For the text-containing cell, return its midpoint in (X, Y) coordinate format. 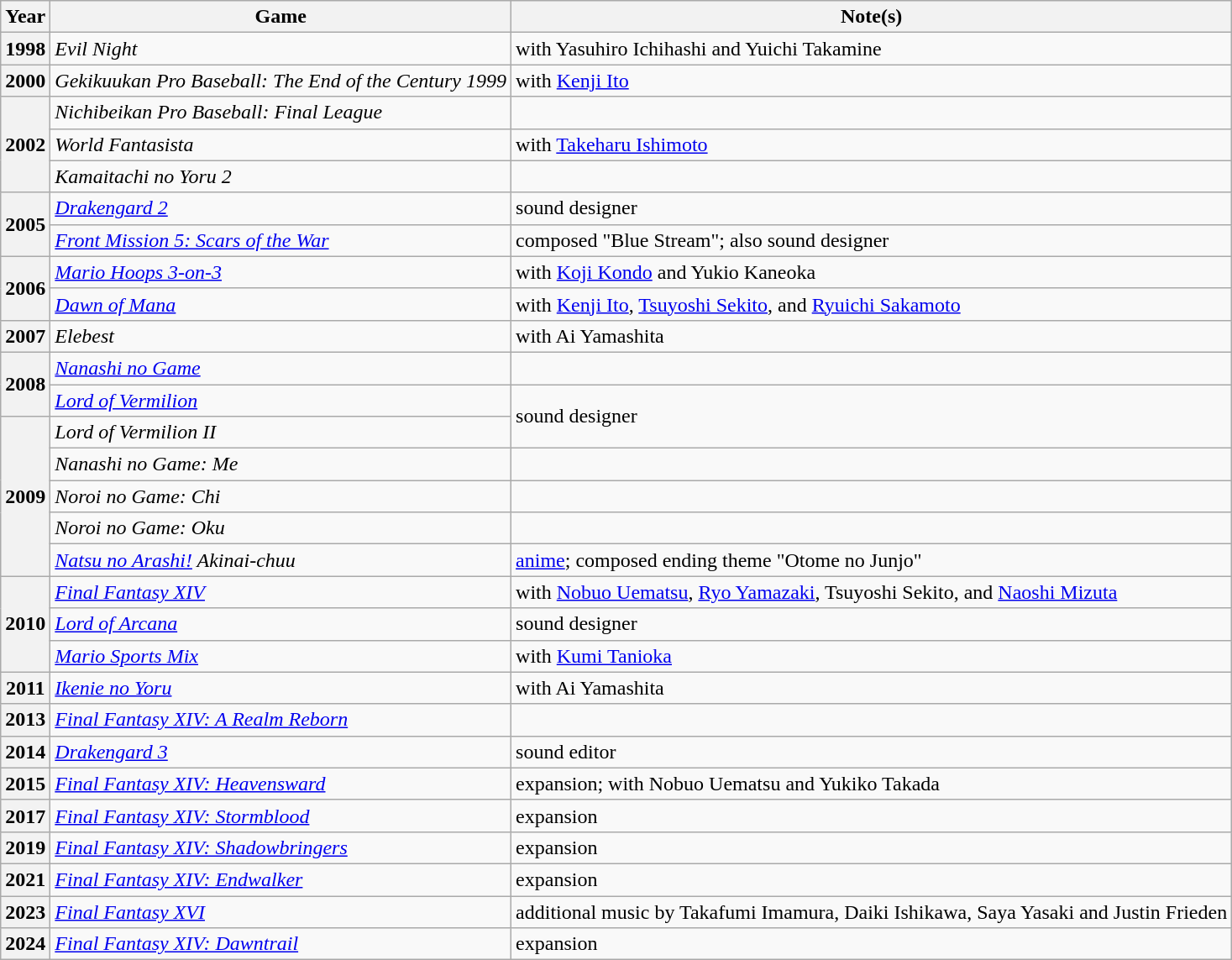
2008 (25, 384)
Nanashi no Game (280, 368)
anime; composed ending theme "Otome no Junjo" (872, 560)
2011 (25, 688)
2015 (25, 784)
2000 (25, 81)
2023 (25, 911)
Mario Hoops 3-on-3 (280, 272)
Nanashi no Game: Me (280, 464)
Dawn of Mana (280, 304)
Final Fantasy XVI (280, 911)
2014 (25, 752)
with Nobuo Uematsu, Ryo Yamazaki, Tsuyoshi Sekito, and Naoshi Mizuta (872, 592)
2009 (25, 496)
2024 (25, 944)
2017 (25, 816)
Mario Sports Mix (280, 656)
2013 (25, 720)
2005 (25, 224)
2006 (25, 288)
Noroi no Game: Chi (280, 496)
2002 (25, 144)
Note(s) (872, 17)
Final Fantasy XIV: Endwalker (280, 879)
Drakengard 3 (280, 752)
additional music by Takafumi Imamura, Daiki Ishikawa, Saya Yasaki and Justin Frieden (872, 911)
2007 (25, 336)
Gekikuukan Pro Baseball: The End of the Century 1999 (280, 81)
with Koji Kondo and Yukio Kaneoka (872, 272)
with Takeharu Ishimoto (872, 144)
Game (280, 17)
Year (25, 17)
Evil Night (280, 49)
Final Fantasy XIV: Heavensward (280, 784)
with Kenji Ito (872, 81)
Natsu no Arashi! Akinai-chuu (280, 560)
Drakengard 2 (280, 208)
World Fantasista (280, 144)
Final Fantasy XIV: A Realm Reborn (280, 720)
2010 (25, 624)
Final Fantasy XIV: Stormblood (280, 816)
Final Fantasy XIV: Shadowbringers (280, 847)
Ikenie no Yoru (280, 688)
with Yasuhiro Ichihashi and Yuichi Takamine (872, 49)
composed "Blue Stream"; also sound designer (872, 240)
Final Fantasy XIV: Dawntrail (280, 944)
Lord of Vermilion II (280, 433)
Nichibeikan Pro Baseball: Final League (280, 113)
with Kumi Tanioka (872, 656)
2019 (25, 847)
Noroi no Game: Oku (280, 528)
Final Fantasy XIV (280, 592)
with Kenji Ito, Tsuyoshi Sekito, and Ryuichi Sakamoto (872, 304)
Lord of Vermilion (280, 401)
1998 (25, 49)
Front Mission 5: Scars of the War (280, 240)
sound editor (872, 752)
Kamaitachi no Yoru 2 (280, 176)
expansion; with Nobuo Uematsu and Yukiko Takada (872, 784)
Elebest (280, 336)
2021 (25, 879)
Lord of Arcana (280, 624)
